Return [x, y] of the center of cell containing provided text 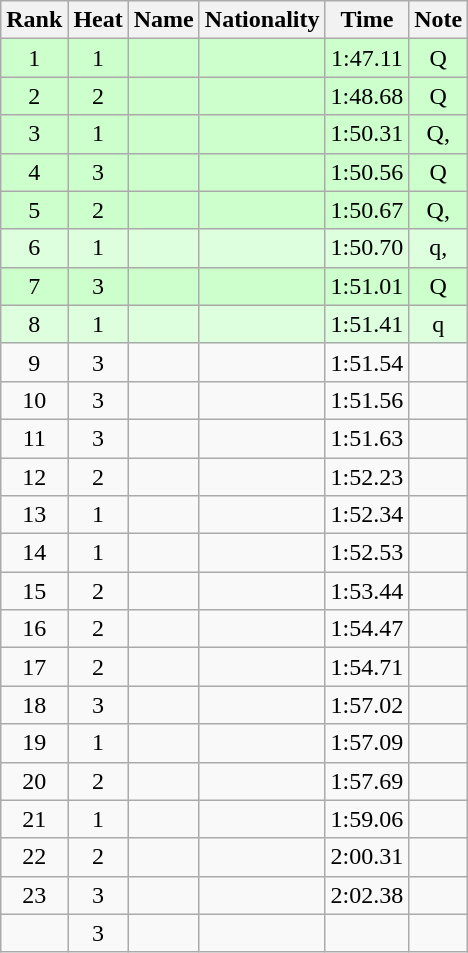
1:53.44 [367, 591]
1:52.53 [367, 553]
12 [34, 477]
1:57.09 [367, 743]
20 [34, 781]
1:51.63 [367, 438]
q [438, 324]
18 [34, 705]
7 [34, 286]
1:51.54 [367, 362]
5 [34, 210]
Heat [98, 20]
11 [34, 438]
Name [164, 20]
1:50.31 [367, 134]
Nationality [262, 20]
Time [367, 20]
1:51.01 [367, 286]
1:57.02 [367, 705]
2:02.38 [367, 895]
1:59.06 [367, 819]
1:52.23 [367, 477]
22 [34, 857]
23 [34, 895]
q, [438, 248]
2:00.31 [367, 857]
8 [34, 324]
16 [34, 629]
9 [34, 362]
1:57.69 [367, 781]
10 [34, 400]
1:48.68 [367, 96]
Rank [34, 20]
4 [34, 172]
21 [34, 819]
1:50.56 [367, 172]
15 [34, 591]
1:47.11 [367, 58]
19 [34, 743]
1:54.71 [367, 667]
1:50.70 [367, 248]
1:52.34 [367, 515]
17 [34, 667]
14 [34, 553]
1:51.56 [367, 400]
1:54.47 [367, 629]
6 [34, 248]
1:51.41 [367, 324]
13 [34, 515]
1:50.67 [367, 210]
Note [438, 20]
